From the cell containing the given text, extract its center point as [X, Y] coordinate. 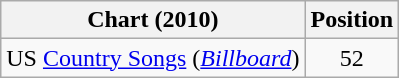
Chart (2010) [153, 20]
52 [352, 58]
US Country Songs (Billboard) [153, 58]
Position [352, 20]
